Determine the (x, y) coordinate at the center of the cell enclosing the given text.  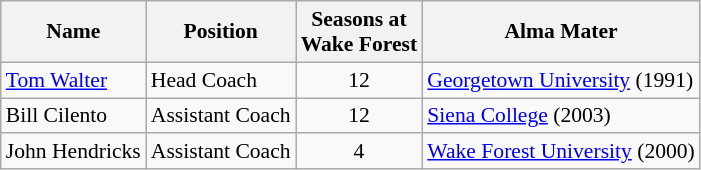
Seasons atWake Forest (360, 32)
Wake Forest University (2000) (561, 152)
Alma Mater (561, 32)
Tom Walter (74, 80)
Siena College (2003) (561, 116)
Head Coach (221, 80)
Georgetown University (1991) (561, 80)
Bill Cilento (74, 116)
4 (360, 152)
Position (221, 32)
Name (74, 32)
John Hendricks (74, 152)
